Determine the (x, y) coordinate at the center of the cell enclosing the given text.  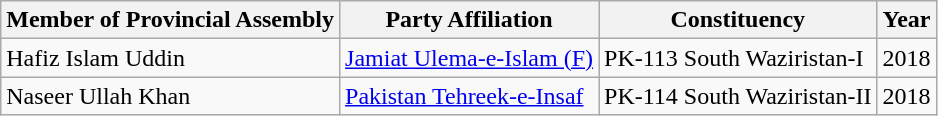
Year (906, 20)
Hafiz Islam Uddin (170, 58)
Constituency (738, 20)
PK-113 South Waziristan-I (738, 58)
Jamiat Ulema-e-Islam (F) (470, 58)
Naseer Ullah Khan (170, 96)
Member of Provincial Assembly (170, 20)
Party Affiliation (470, 20)
PK-114 South Waziristan-II (738, 96)
Pakistan Tehreek-e-Insaf (470, 96)
